From the cell containing the given text, extract its center point as [x, y] coordinate. 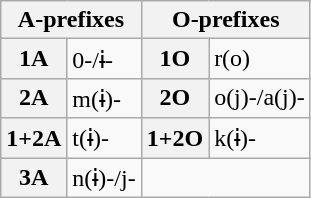
1A [34, 59]
A-prefixes [71, 20]
t(ɨ)- [104, 138]
r(o) [260, 59]
3A [34, 178]
n(ɨ)-/j- [104, 178]
O-prefixes [226, 20]
m(ɨ)- [104, 98]
1O [174, 59]
1+2O [174, 138]
1+2A [34, 138]
k(ɨ)- [260, 138]
2O [174, 98]
2A [34, 98]
o(j)-/a(j)- [260, 98]
0-/ɨ- [104, 59]
